Output the (x, y) coordinate of the center of the cell containing the given text.  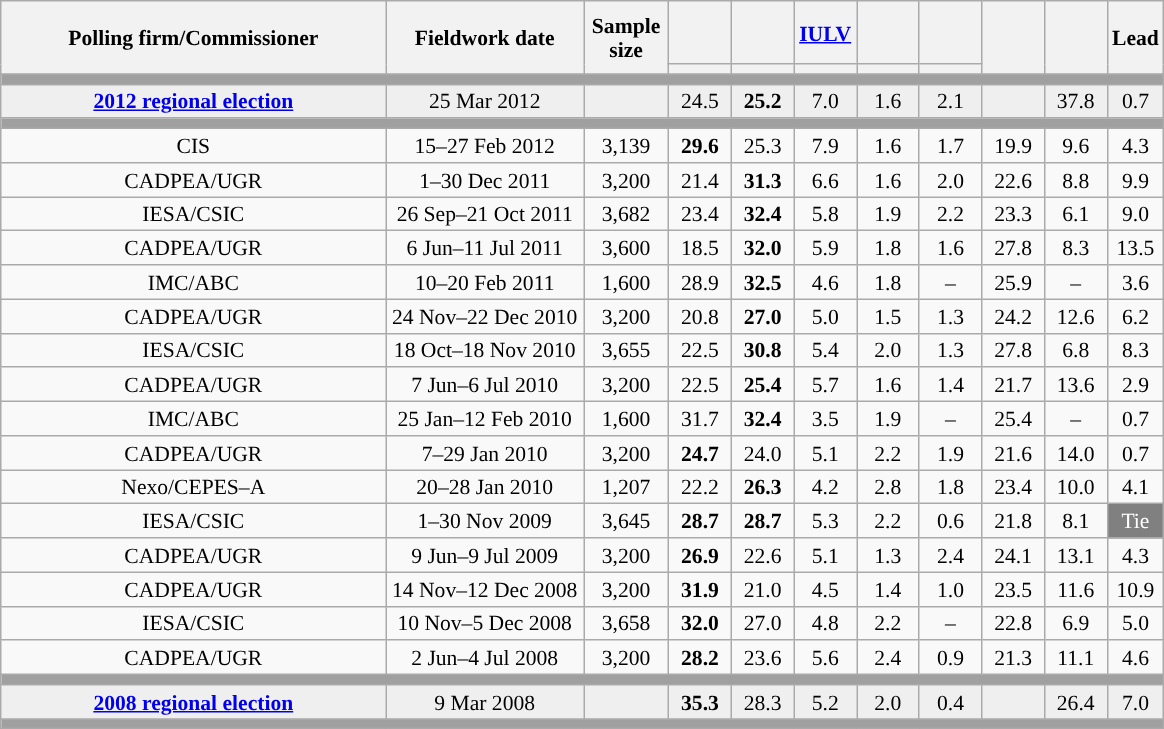
3,139 (626, 146)
32.5 (762, 282)
9 Mar 2008 (485, 702)
21.0 (762, 589)
4.5 (826, 589)
14 Nov–12 Dec 2008 (485, 589)
1,207 (626, 487)
Nexo/CEPES–A (194, 487)
2.1 (950, 101)
11.1 (1076, 658)
10.0 (1076, 487)
6.9 (1076, 623)
5.8 (826, 214)
25.2 (762, 101)
23.5 (1014, 589)
6.2 (1136, 316)
Tie (1136, 521)
10 Nov–5 Dec 2008 (485, 623)
8.1 (1076, 521)
9.6 (1076, 146)
15–27 Feb 2012 (485, 146)
22.8 (1014, 623)
18 Oct–18 Nov 2010 (485, 350)
CIS (194, 146)
25 Jan–12 Feb 2010 (485, 419)
31.3 (762, 180)
13.5 (1136, 248)
14.0 (1076, 453)
1.7 (950, 146)
6.1 (1076, 214)
4.2 (826, 487)
9.0 (1136, 214)
37.8 (1076, 101)
26.3 (762, 487)
1–30 Nov 2009 (485, 521)
28.3 (762, 702)
21.6 (1014, 453)
25.9 (1014, 282)
5.4 (826, 350)
10.9 (1136, 589)
0.6 (950, 521)
9 Jun–9 Jul 2009 (485, 555)
2.8 (888, 487)
0.4 (950, 702)
IULV (826, 32)
3.6 (1136, 282)
7.9 (826, 146)
29.6 (700, 146)
Lead (1136, 38)
18.5 (700, 248)
12.6 (1076, 316)
11.6 (1076, 589)
3,600 (626, 248)
13.6 (1076, 385)
10–20 Feb 2011 (485, 282)
24.0 (762, 453)
31.7 (700, 419)
31.9 (700, 589)
4.1 (1136, 487)
8.8 (1076, 180)
22.2 (700, 487)
3,682 (626, 214)
24.1 (1014, 555)
20–28 Jan 2010 (485, 487)
3,658 (626, 623)
21.8 (1014, 521)
24 Nov–22 Dec 2010 (485, 316)
2012 regional election (194, 101)
24.2 (1014, 316)
26 Sep–21 Oct 2011 (485, 214)
5.2 (826, 702)
7 Jun–6 Jul 2010 (485, 385)
35.3 (700, 702)
2.9 (1136, 385)
9.9 (1136, 180)
20.8 (700, 316)
3,645 (626, 521)
5.9 (826, 248)
24.5 (700, 101)
6.6 (826, 180)
23.6 (762, 658)
21.3 (1014, 658)
Polling firm/Commissioner (194, 38)
5.6 (826, 658)
5.7 (826, 385)
23.3 (1014, 214)
26.9 (700, 555)
21.7 (1014, 385)
5.3 (826, 521)
25 Mar 2012 (485, 101)
1.0 (950, 589)
0.9 (950, 658)
21.4 (700, 180)
24.7 (700, 453)
26.4 (1076, 702)
3,655 (626, 350)
Sample size (626, 38)
7–29 Jan 2010 (485, 453)
13.1 (1076, 555)
6.8 (1076, 350)
28.9 (700, 282)
28.2 (700, 658)
25.3 (762, 146)
4.8 (826, 623)
1.5 (888, 316)
3.5 (826, 419)
2 Jun–4 Jul 2008 (485, 658)
1–30 Dec 2011 (485, 180)
6 Jun–11 Jul 2011 (485, 248)
2008 regional election (194, 702)
30.8 (762, 350)
Fieldwork date (485, 38)
19.9 (1014, 146)
